Find where the given text appears and provide that cell's center as (x, y) coordinate. 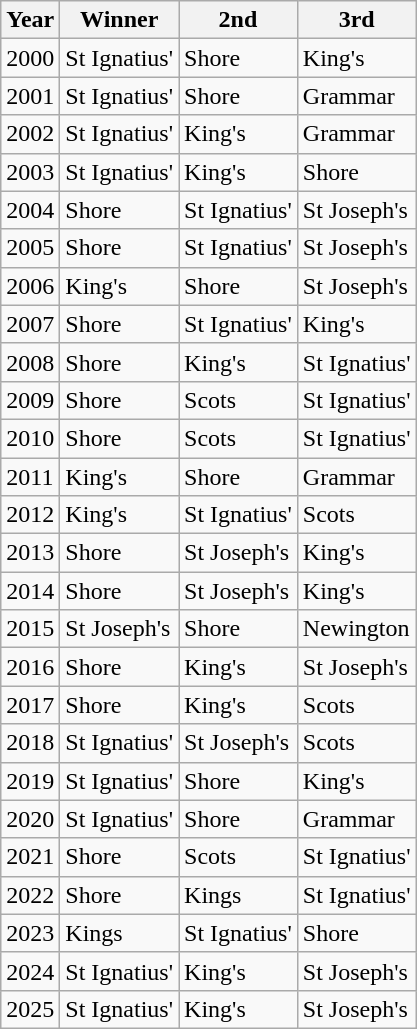
2008 (30, 362)
2nd (238, 20)
3rd (356, 20)
2019 (30, 781)
2017 (30, 705)
2022 (30, 895)
Year (30, 20)
2011 (30, 477)
Winner (120, 20)
2001 (30, 96)
2002 (30, 134)
2023 (30, 933)
2003 (30, 172)
2004 (30, 210)
2016 (30, 667)
2015 (30, 629)
2025 (30, 1009)
2009 (30, 400)
2018 (30, 743)
2021 (30, 857)
2000 (30, 58)
2010 (30, 438)
2014 (30, 591)
2013 (30, 553)
2006 (30, 286)
2005 (30, 248)
2007 (30, 324)
Newington (356, 629)
2012 (30, 515)
2020 (30, 819)
2024 (30, 971)
